Find where the given text appears and provide that cell's center as (x, y) coordinate. 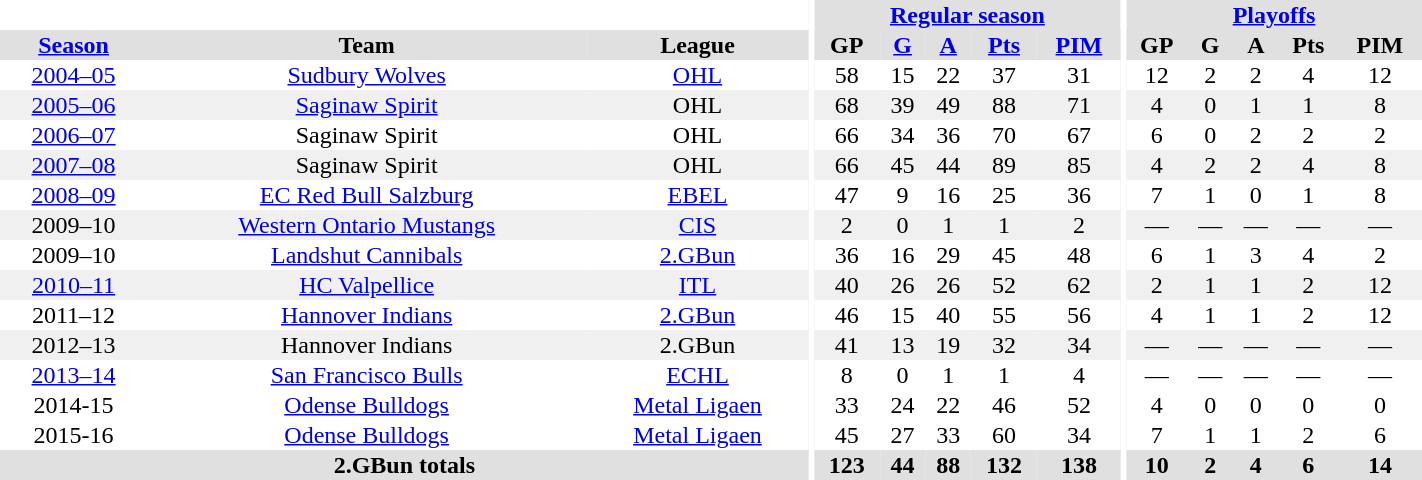
2015-16 (74, 435)
Regular season (968, 15)
37 (1004, 75)
Playoffs (1274, 15)
2007–08 (74, 165)
ECHL (698, 375)
27 (903, 435)
55 (1004, 315)
ITL (698, 285)
EC Red Bull Salzburg (366, 195)
2006–07 (74, 135)
60 (1004, 435)
138 (1079, 465)
9 (903, 195)
10 (1156, 465)
2008–09 (74, 195)
47 (847, 195)
24 (903, 405)
89 (1004, 165)
85 (1079, 165)
2004–05 (74, 75)
League (698, 45)
41 (847, 345)
CIS (698, 225)
HC Valpellice (366, 285)
56 (1079, 315)
31 (1079, 75)
48 (1079, 255)
EBEL (698, 195)
68 (847, 105)
19 (948, 345)
2011–12 (74, 315)
2013–14 (74, 375)
Season (74, 45)
62 (1079, 285)
70 (1004, 135)
San Francisco Bulls (366, 375)
67 (1079, 135)
58 (847, 75)
Sudbury Wolves (366, 75)
132 (1004, 465)
Western Ontario Mustangs (366, 225)
71 (1079, 105)
123 (847, 465)
3 (1256, 255)
Landshut Cannibals (366, 255)
2005–06 (74, 105)
2014-15 (74, 405)
14 (1380, 465)
39 (903, 105)
Team (366, 45)
13 (903, 345)
2012–13 (74, 345)
32 (1004, 345)
25 (1004, 195)
2010–11 (74, 285)
49 (948, 105)
2.GBun totals (404, 465)
29 (948, 255)
